Capture the cell that displays the provided text and extract its [x, y] central coordinate. 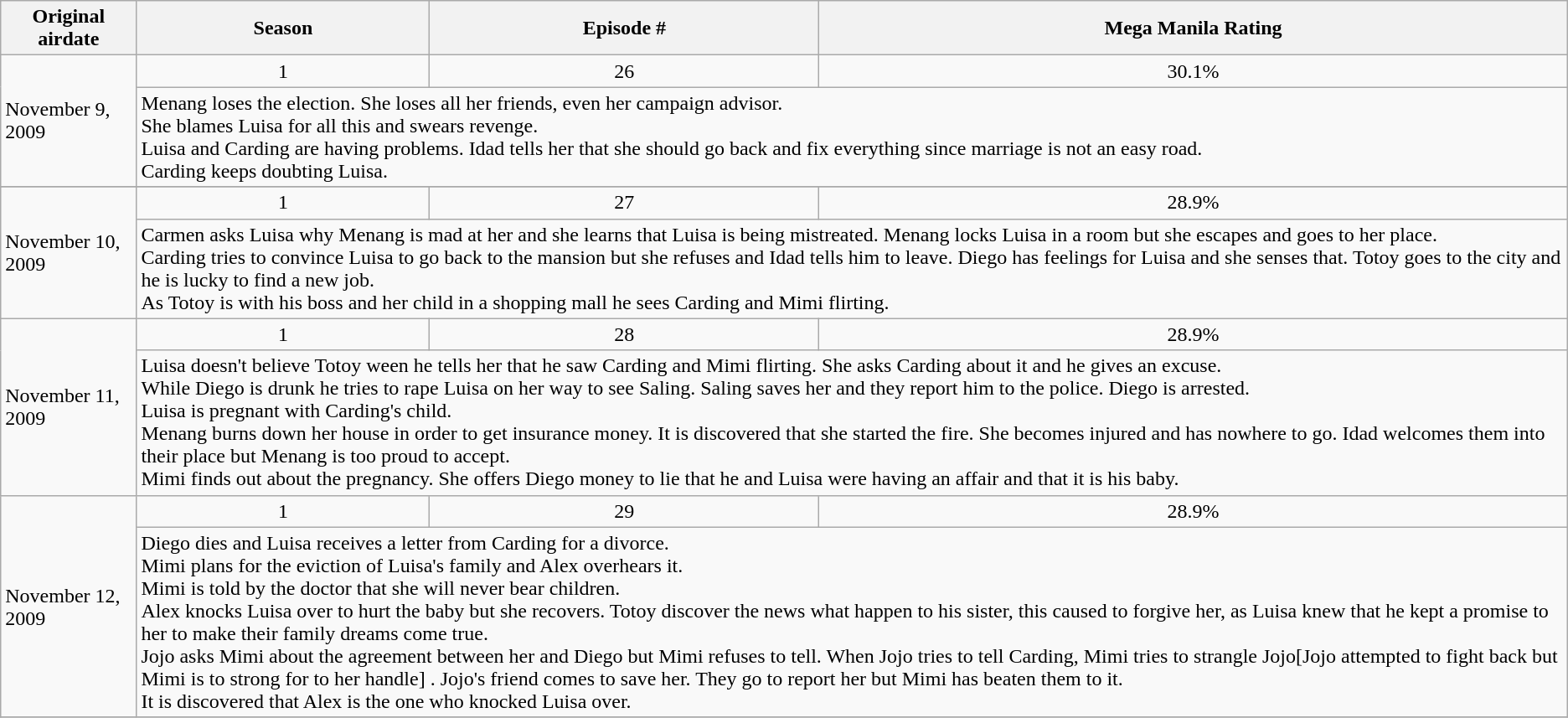
November 10, 2009 [69, 253]
26 [625, 71]
29 [625, 511]
Season [283, 28]
Mega Manila Rating [1193, 28]
Episode # [625, 28]
November 9, 2009 [69, 121]
November 12, 2009 [69, 607]
30.1% [1193, 71]
Original airdate [69, 28]
28 [625, 334]
27 [625, 203]
November 11, 2009 [69, 407]
